Pinpoint the cell where the given text exists, returning its (X, Y) midpoint coordinate. 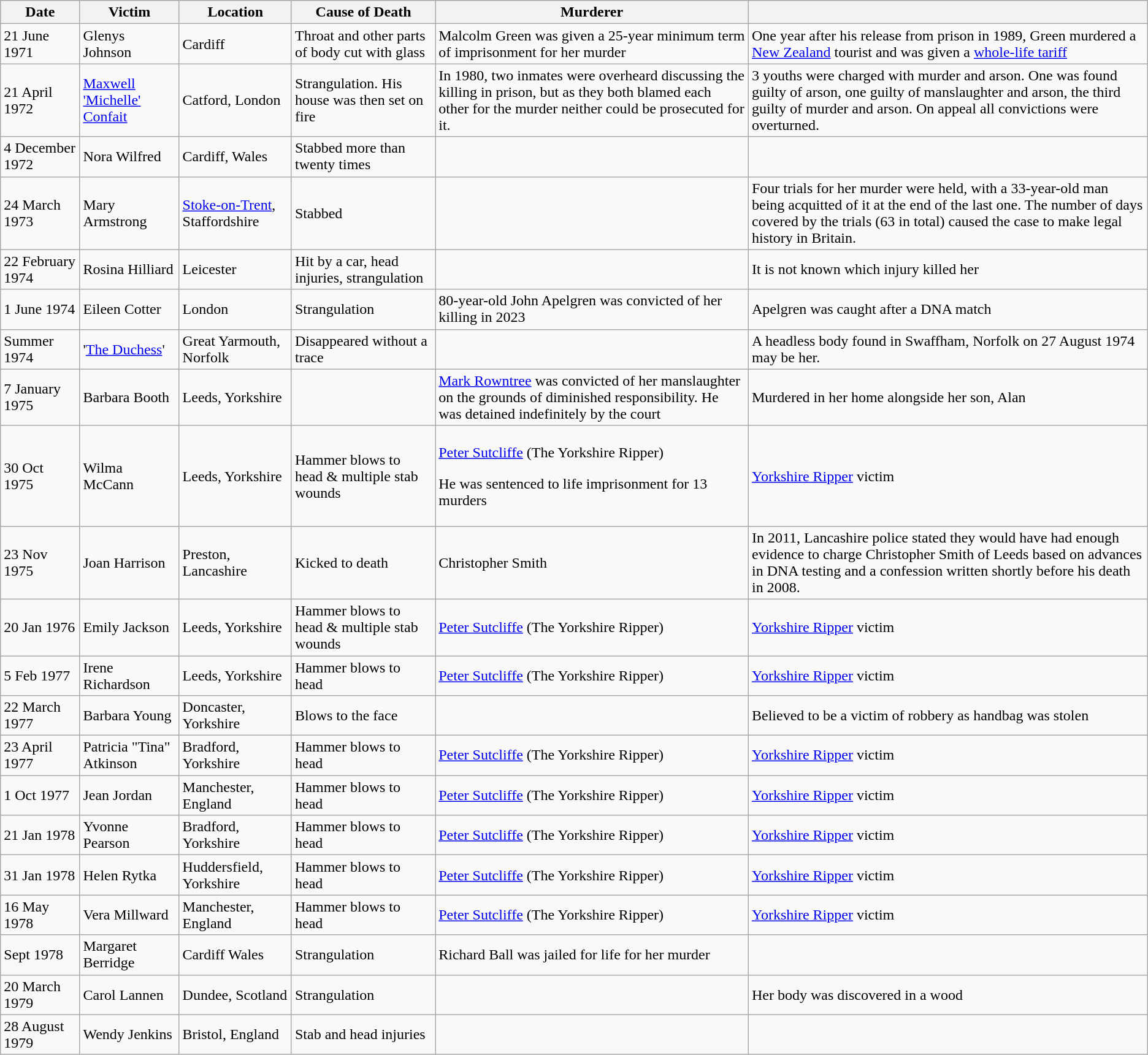
Richard Ball was jailed for life for her murder (592, 955)
It is not known which injury killed her (948, 270)
Cardiff (235, 44)
Stabbed more than twenty times (363, 157)
Wendy Jenkins (129, 1035)
Leicester (235, 270)
Eileen Cotter (129, 309)
Rosina Hilliard (129, 270)
Location (235, 12)
24 March 1973 (40, 213)
Bristol, England (235, 1035)
Throat and other parts of body cut with glass (363, 44)
Helen Rytka (129, 875)
Jean Jordan (129, 796)
Malcolm Green was given a 25-year minimum term of imprisonment for her murder (592, 44)
'The Duchess' (129, 349)
Christopher Smith (592, 563)
Sept 1978 (40, 955)
Maxwell 'Michelle' Confait (129, 101)
Glenys Johnson (129, 44)
7 January 1975 (40, 397)
Murdered in her home alongside her son, Alan (948, 397)
Cause of Death (363, 12)
Yvonne Pearson (129, 835)
Strangulation. His house was then set on fire (363, 101)
22 March 1977 (40, 716)
Cardiff Wales (235, 955)
5 Feb 1977 (40, 676)
21 April 1972 (40, 101)
Patricia "Tina" Atkinson (129, 755)
21 Jan 1978 (40, 835)
Barbara Young (129, 716)
Date (40, 12)
28 August 1979 (40, 1035)
Hit by a car, head injuries, strangulation (363, 270)
22 February 1974 (40, 270)
Mary Armstrong (129, 213)
Believed to be a victim of robbery as handbag was stolen (948, 716)
Summer 1974 (40, 349)
23 Nov 1975 (40, 563)
Huddersfield, Yorkshire (235, 875)
Vera Millward (129, 915)
Carol Lannen (129, 994)
Stab and head injuries (363, 1035)
Stoke-on-Trent, Staffordshire (235, 213)
Victim (129, 12)
Nora Wilfred (129, 157)
20 March 1979 (40, 994)
Mark Rowntree was convicted of her manslaughter on the grounds of diminished responsibility. He was detained indefinitely by the court (592, 397)
Kicked to death (363, 563)
Catford, London (235, 101)
Dundee, Scotland (235, 994)
31 Jan 1978 (40, 875)
Irene Richardson (129, 676)
Stabbed (363, 213)
Cardiff, Wales (235, 157)
30 Oct 1975 (40, 476)
16 May 1978 (40, 915)
80-year-old John Apelgren was convicted of her killing in 2023 (592, 309)
Preston, Lancashire (235, 563)
Disappeared without a trace (363, 349)
Apelgren was caught after a DNA match (948, 309)
Blows to the face (363, 716)
20 Jan 1976 (40, 627)
Murderer (592, 12)
4 December 1972 (40, 157)
1 Oct 1977 (40, 796)
Barbara Booth (129, 397)
21 June 1971 (40, 44)
Her body was discovered in a wood (948, 994)
London (235, 309)
Peter Sutcliffe (The Yorkshire Ripper)He was sentenced to life imprisonment for 13 murders (592, 476)
Doncaster, Yorkshire (235, 716)
Great Yarmouth, Norfolk (235, 349)
One year after his release from prison in 1989, Green murdered a New Zealand tourist and was given a whole-life tariff (948, 44)
A headless body found in Swaffham, Norfolk on 27 August 1974 may be her. (948, 349)
Joan Harrison (129, 563)
Wilma McCann (129, 476)
1 June 1974 (40, 309)
Margaret Berridge (129, 955)
Emily Jackson (129, 627)
23 April 1977 (40, 755)
